Output the (x, y) coordinate of the center of the cell containing the given text.  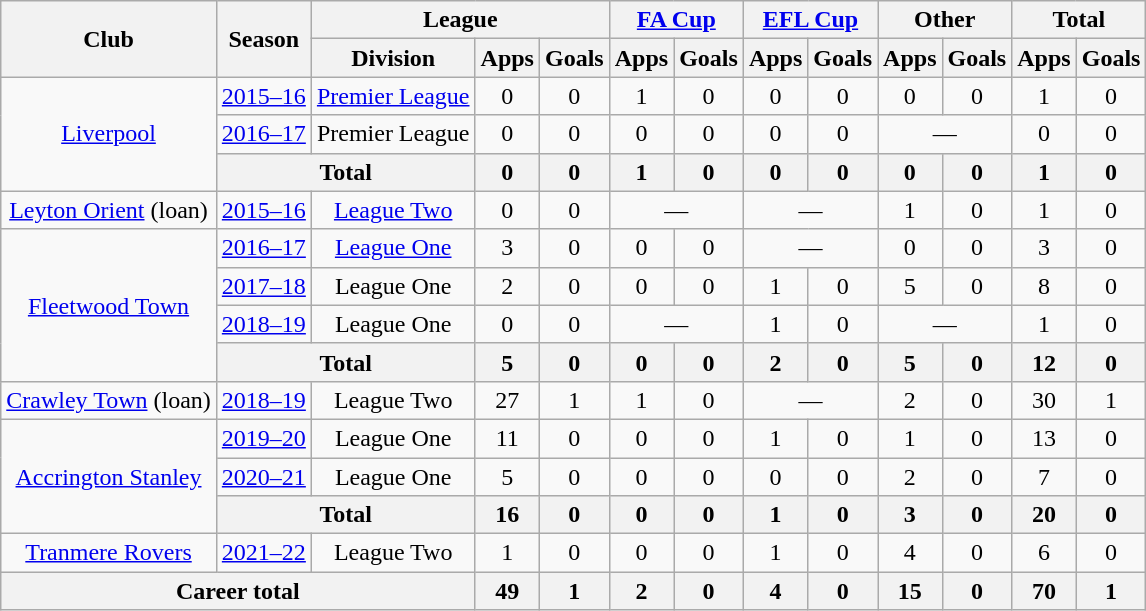
2019–20 (264, 438)
FA Cup (676, 20)
Career total (238, 591)
Fleetwood Town (109, 305)
8 (1044, 286)
Accrington Stanley (109, 476)
20 (1044, 515)
30 (1044, 400)
15 (910, 591)
Other (945, 20)
Season (264, 39)
Liverpool (109, 134)
7 (1044, 477)
2017–18 (264, 286)
11 (507, 438)
EFL Cup (810, 20)
12 (1044, 362)
Tranmere Rovers (109, 553)
League (460, 20)
6 (1044, 553)
49 (507, 591)
16 (507, 515)
13 (1044, 438)
Leyton Orient (loan) (109, 210)
2020–21 (264, 477)
Club (109, 39)
Division (393, 58)
Crawley Town (loan) (109, 400)
27 (507, 400)
70 (1044, 591)
2021–22 (264, 553)
